Extract the [x, y] coordinate from the center of the cell holding the provided text.  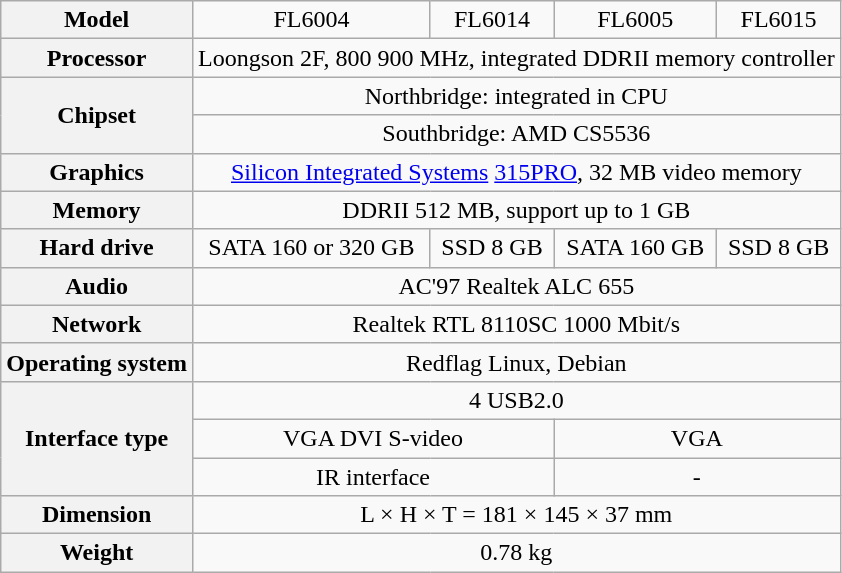
FL6014 [492, 20]
DDRII 512 MB, support up to 1 GB [516, 210]
Model [97, 20]
Redflag Linux, Debian [516, 362]
Network [97, 324]
- [698, 477]
AC'97 Realtek ALC 655 [516, 286]
FL6005 [636, 20]
Interface type [97, 438]
Dimension [97, 515]
Loongson 2F, 800 900 MHz, integrated DDRII memory controller [516, 58]
4 USB2.0 [516, 400]
Silicon Integrated Systems 315PRO, 32 MB video memory [516, 172]
Processor [97, 58]
Graphics [97, 172]
FL6015 [778, 20]
Hard drive [97, 248]
VGA DVI S-video [372, 438]
L × H × T = 181 × 145 × 37 mm [516, 515]
Southbridge: AMD CS5536 [516, 134]
Weight [97, 553]
Audio [97, 286]
Chipset [97, 115]
SATA 160 GB [636, 248]
VGA [698, 438]
Memory [97, 210]
SATA 160 or 320 GB [311, 248]
0.78 kg [516, 553]
IR interface [372, 477]
FL6004 [311, 20]
Operating system [97, 362]
Realtek RTL 8110SC 1000 Mbit/s [516, 324]
Northbridge: integrated in CPU [516, 96]
